Pinpoint the cell where the given text exists, returning its (x, y) midpoint coordinate. 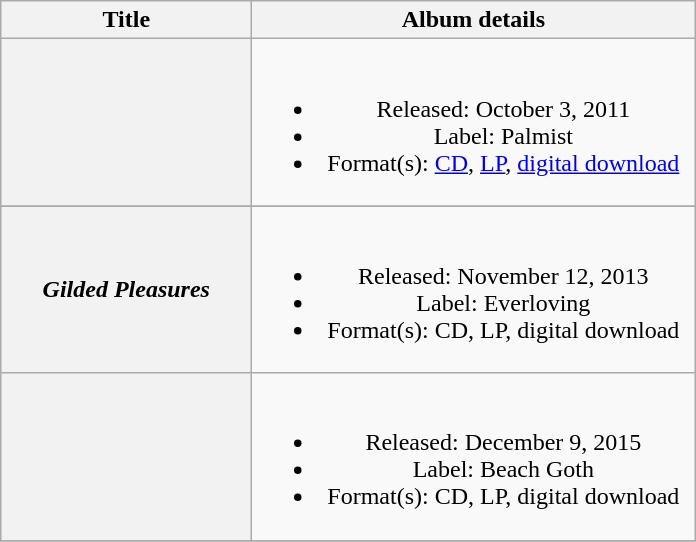
Released: October 3, 2011Label: PalmistFormat(s): CD, LP, digital download (474, 122)
Released: December 9, 2015Label: Beach GothFormat(s): CD, LP, digital download (474, 456)
Gilded Pleasures (126, 290)
Released: November 12, 2013Label: EverlovingFormat(s): CD, LP, digital download (474, 290)
Title (126, 20)
Album details (474, 20)
